Output the (X, Y) coordinate of the center of the cell containing the given text.  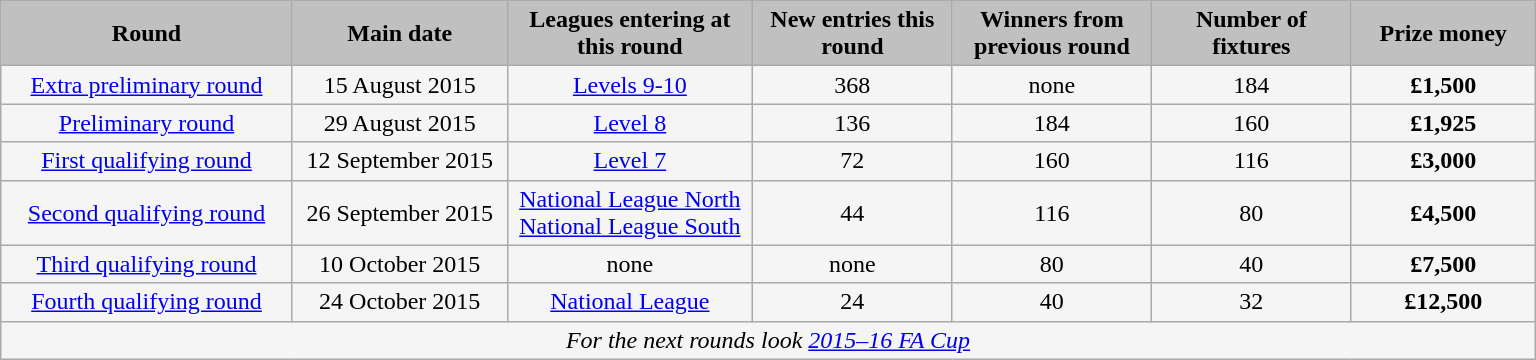
32 (1252, 302)
£1,925 (1443, 123)
Winners from previous round (1052, 34)
Level 8 (630, 123)
24 October 2015 (400, 302)
Number of fixtures (1252, 34)
Leagues entering at this round (630, 34)
National League NorthNational League South (630, 212)
72 (852, 161)
Fourth qualifying round (147, 302)
12 September 2015 (400, 161)
26 September 2015 (400, 212)
£4,500 (1443, 212)
Third qualifying round (147, 264)
£3,000 (1443, 161)
£12,500 (1443, 302)
29 August 2015 (400, 123)
National League (630, 302)
Second qualifying round (147, 212)
Round (147, 34)
368 (852, 85)
15 August 2015 (400, 85)
First qualifying round (147, 161)
Preliminary round (147, 123)
£1,500 (1443, 85)
136 (852, 123)
New entries this round (852, 34)
Level 7 (630, 161)
Prize money (1443, 34)
24 (852, 302)
Main date (400, 34)
£7,500 (1443, 264)
Levels 9-10 (630, 85)
44 (852, 212)
For the next rounds look 2015–16 FA Cup (768, 340)
Extra preliminary round (147, 85)
10 October 2015 (400, 264)
